Return the [X, Y] coordinate for the center point of the cell that contains the specified text.  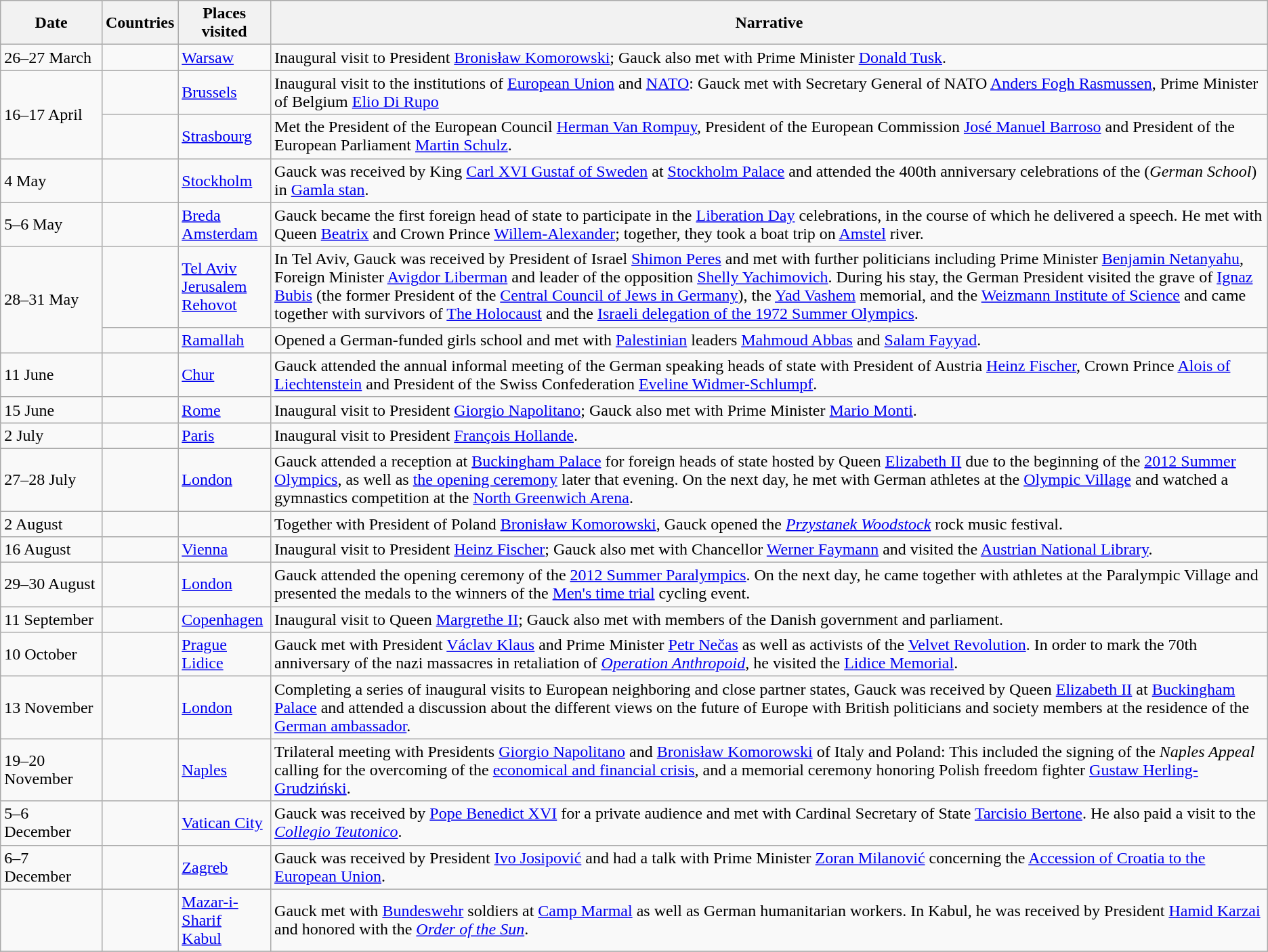
Copenhagen [225, 620]
26–27 March [51, 58]
6–7 December [51, 867]
Countries [140, 23]
Inaugural visit to President François Hollande. [769, 435]
Inaugural visit to President Giorgio Napolitano; Gauck also met with Prime Minister Mario Monti. [769, 410]
Warsaw [225, 58]
2 July [51, 435]
28–31 May [51, 299]
Narrative [769, 23]
11 June [51, 375]
Inaugural visit to President Bronisław Komorowski; Gauck also met with Prime Minister Donald Tusk. [769, 58]
Inaugural visit to President Heinz Fischer; Gauck also met with Chancellor Werner Faymann and visited the Austrian National Library. [769, 550]
5–6 December [51, 823]
Stockholm [225, 180]
5–6 May [51, 225]
Paris [225, 435]
Inaugural visit to Queen Margrethe II; Gauck also met with members of the Danish government and parliament. [769, 620]
Rome [225, 410]
Vienna [225, 550]
Strasbourg [225, 137]
27–28 July [51, 479]
11 September [51, 620]
Zagreb [225, 867]
16 August [51, 550]
2 August [51, 523]
Vatican City [225, 823]
Ramallah [225, 340]
Tel AvivJerusalemRehovot [225, 287]
Opened a German-funded girls school and met with Palestinian leaders Mahmoud Abbas and Salam Fayyad. [769, 340]
19–20 November [51, 770]
16–17 April [51, 114]
Places visited [225, 23]
Mazar-i-SharifKabul [225, 920]
29–30 August [51, 585]
10 October [51, 654]
PragueLidice [225, 654]
BredaAmsterdam [225, 225]
15 June [51, 410]
13 November [51, 708]
Together with President of Poland Bronisław Komorowski, Gauck opened the Przystanek Woodstock rock music festival. [769, 523]
Naples [225, 770]
4 May [51, 180]
Chur [225, 375]
Date [51, 23]
Brussels [225, 92]
